Return [x, y] of the center of cell containing provided text 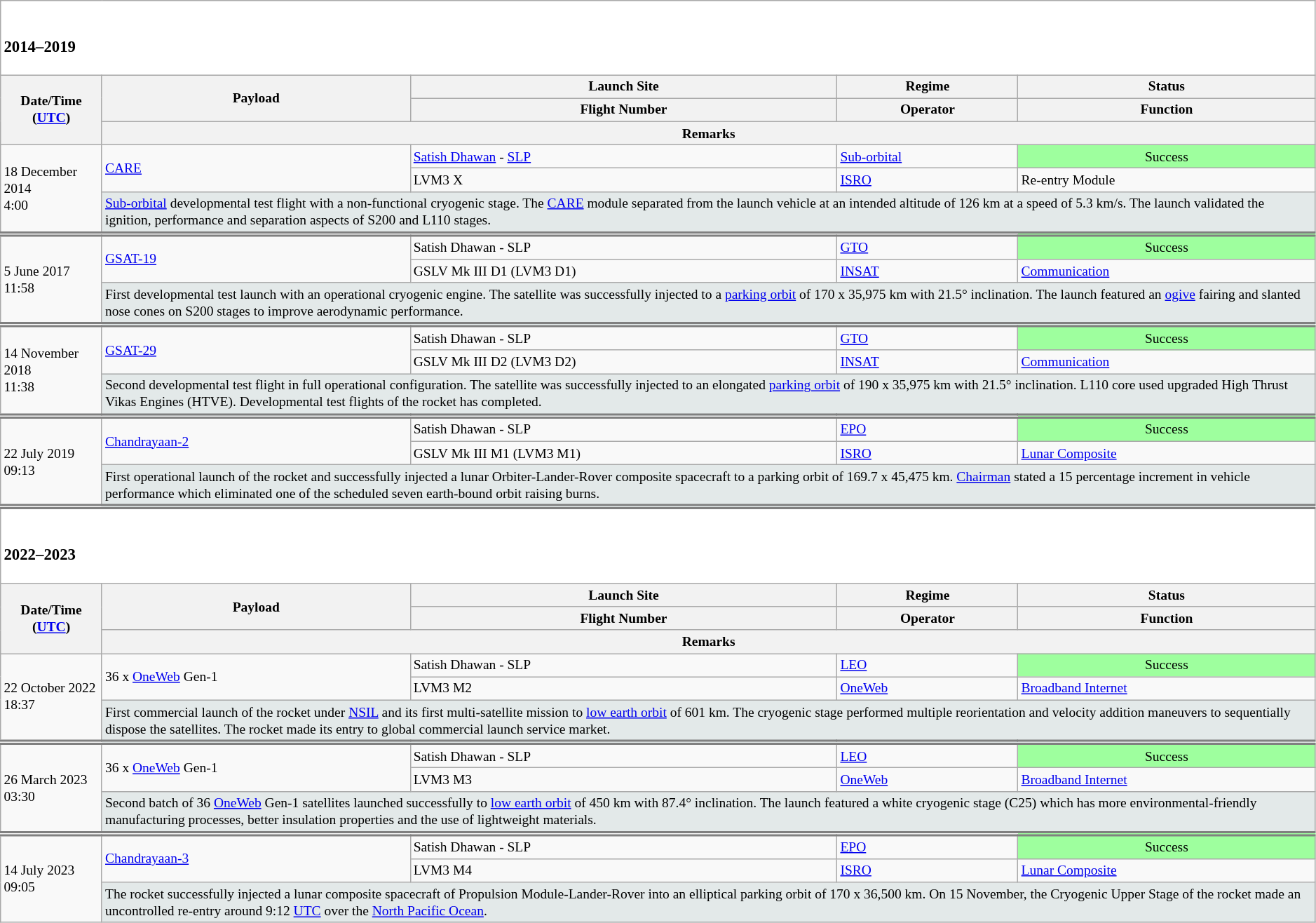
GSAT-29 [256, 349]
Chandrayaan-2 [256, 440]
LVM3 M2 [624, 689]
22 October 202218:37 [52, 699]
Sub-orbital [928, 156]
14 November 201811:38 [52, 370]
Chandrayaan-3 [256, 858]
GSAT-19 [256, 258]
LVM3 M4 [624, 871]
26 March 202303:30 [52, 788]
GSLV Mk III D2 (LVM3 D2) [624, 362]
GSLV Mk III D1 (LVM3 D1) [624, 271]
LVM3 M3 [624, 780]
2022–2023 [658, 546]
14 July 202309:05 [52, 878]
18 December 20144:00 [52, 189]
2014–2019 [658, 38]
22 July 201909:13 [52, 461]
LVM3 X [624, 180]
5 June 201711:58 [52, 279]
GSLV Mk III M1 (LVM3 M1) [624, 453]
Re-entry Module [1167, 180]
CARE [256, 168]
